Find where the given text appears and provide that cell's center as (x, y) coordinate. 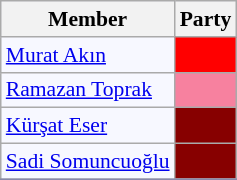
Sadi Somuncuoğlu (88, 162)
Kürşat Eser (88, 126)
Ramazan Toprak (88, 90)
Party (206, 19)
Murat Akın (88, 55)
Member (88, 19)
